Output the (X, Y) coordinate of the center of the cell containing the given text.  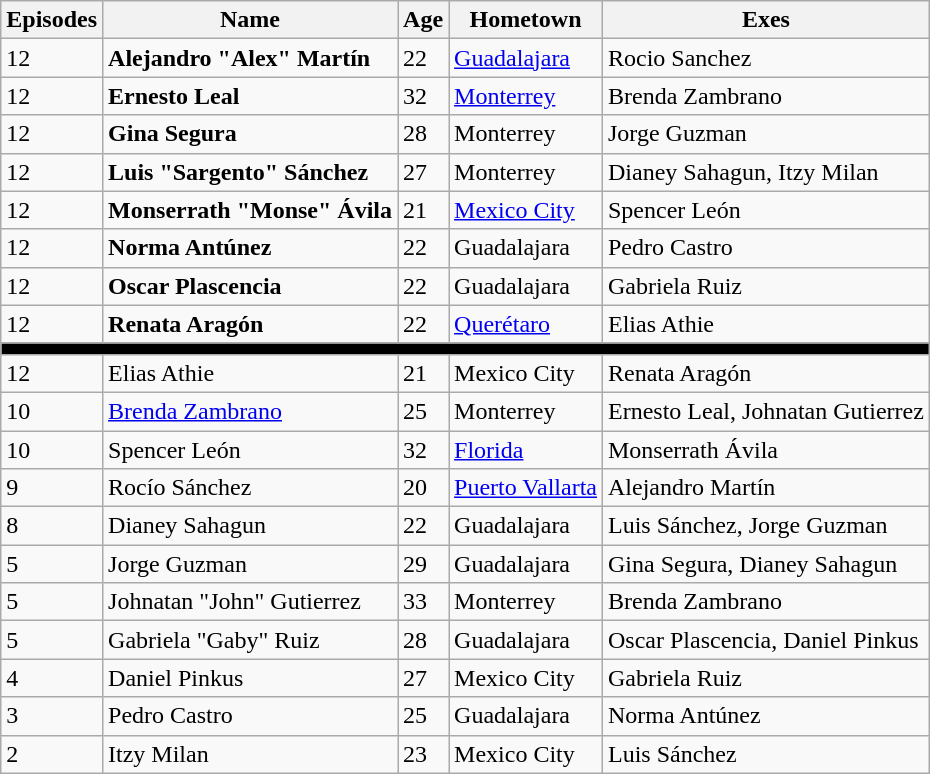
Oscar Plascencia (250, 286)
Dianey Sahagun, Itzy Milan (766, 172)
Monserrath Ávila (766, 449)
20 (424, 488)
Luis "Sargento" Sánchez (250, 172)
Itzy Milan (250, 754)
4 (52, 678)
Gabriela "Gaby" Ruiz (250, 640)
Name (250, 20)
Rocío Sánchez (250, 488)
Gina Segura (250, 134)
Age (424, 20)
9 (52, 488)
Puerto Vallarta (526, 488)
Johnatan "John" Gutierrez (250, 602)
Exes (766, 20)
23 (424, 754)
Dianey Sahagun (250, 526)
Episodes (52, 20)
Luis Sánchez, Jorge Guzman (766, 526)
Rocio Sanchez (766, 58)
Ernesto Leal (250, 96)
Gina Segura, Dianey Sahagun (766, 564)
Luis Sánchez (766, 754)
Oscar Plascencia, Daniel Pinkus (766, 640)
Querétaro (526, 324)
3 (52, 716)
Alejandro "Alex" Martín (250, 58)
33 (424, 602)
Ernesto Leal, Johnatan Gutierrez (766, 411)
29 (424, 564)
8 (52, 526)
2 (52, 754)
Alejandro Martín (766, 488)
Daniel Pinkus (250, 678)
Hometown (526, 20)
Monserrath "Monse" Ávila (250, 210)
Florida (526, 449)
